Scan for the cell matching the given text and deliver its (x, y) coordinate at center. 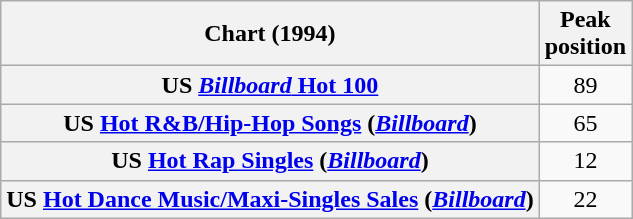
Chart (1994) (270, 34)
22 (585, 199)
US Hot R&B/Hip-Hop Songs (Billboard) (270, 123)
US Hot Dance Music/Maxi-Singles Sales (Billboard) (270, 199)
US Hot Rap Singles (Billboard) (270, 161)
12 (585, 161)
US Billboard Hot 100 (270, 85)
65 (585, 123)
89 (585, 85)
Peakposition (585, 34)
